Determine the [X, Y] coordinate at the center of the cell enclosing the given text.  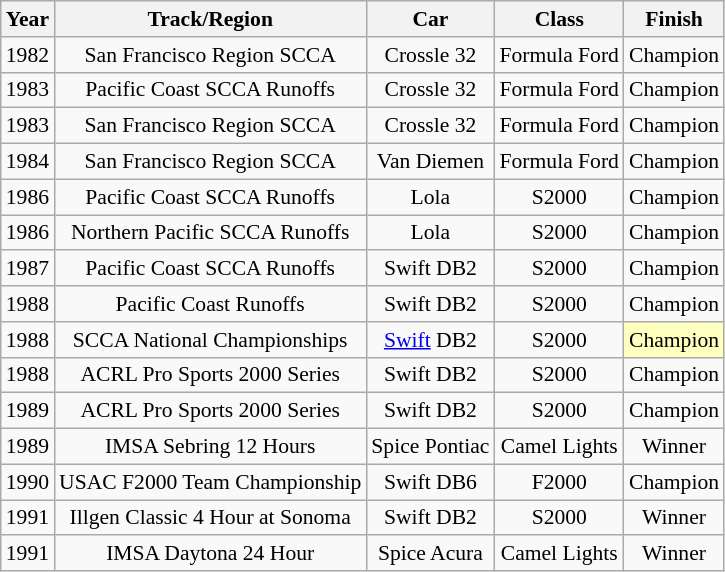
Track/Region [210, 19]
Year [28, 19]
1984 [28, 162]
F2000 [560, 482]
Class [560, 19]
Pacific Coast Runoffs [210, 304]
Spice Pontiac [430, 447]
Spice Acura [430, 554]
1990 [28, 482]
1982 [28, 55]
IMSA Sebring 12 Hours [210, 447]
Finish [674, 19]
Car [430, 19]
IMSA Daytona 24 Hour [210, 554]
SCCA National Championships [210, 340]
Illgen Classic 4 Hour at Sonoma [210, 518]
1987 [28, 269]
Northern Pacific SCCA Runoffs [210, 233]
Swift DB6 [430, 482]
USAC F2000 Team Championship [210, 482]
Van Diemen [430, 162]
